Locate the cell with the specified text and output its [x, y] center coordinate. 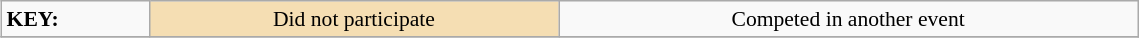
Competed in another event [848, 19]
Did not participate [354, 19]
KEY: [76, 19]
